Provide the [x, y] coordinate of the cell's center where the given text is located.  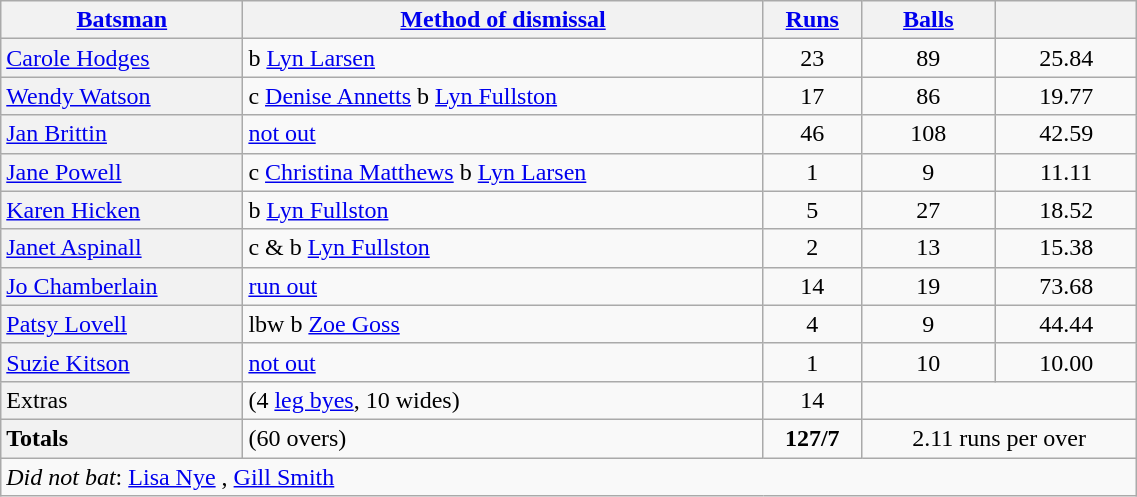
73.68 [1066, 286]
Suzie Kitson [122, 362]
18.52 [1066, 210]
Totals [122, 438]
4 [812, 324]
lbw b Zoe Goss [503, 324]
Did not bat: Lisa Nye , Gill Smith [569, 477]
10 [928, 362]
Carole Hodges [122, 58]
(60 overs) [503, 438]
Wendy Watson [122, 96]
Patsy Lovell [122, 324]
89 [928, 58]
2 [812, 248]
Jane Powell [122, 172]
Karen Hicken [122, 210]
c & b Lyn Fullston [503, 248]
15.38 [1066, 248]
c Denise Annetts b Lyn Fullston [503, 96]
19 [928, 286]
Balls [928, 20]
19.77 [1066, 96]
5 [812, 210]
86 [928, 96]
23 [812, 58]
42.59 [1066, 134]
17 [812, 96]
Extras [122, 400]
27 [928, 210]
10.00 [1066, 362]
(4 leg byes, 10 wides) [503, 400]
Jan Brittin [122, 134]
Batsman [122, 20]
11.11 [1066, 172]
46 [812, 134]
44.44 [1066, 324]
2.11 runs per over [999, 438]
Method of dismissal [503, 20]
c Christina Matthews b Lyn Larsen [503, 172]
b Lyn Fullston [503, 210]
b Lyn Larsen [503, 58]
13 [928, 248]
run out [503, 286]
108 [928, 134]
127/7 [812, 438]
Jo Chamberlain [122, 286]
25.84 [1066, 58]
Janet Aspinall [122, 248]
Runs [812, 20]
